Find where the given text appears and provide that cell's center as (X, Y) coordinate. 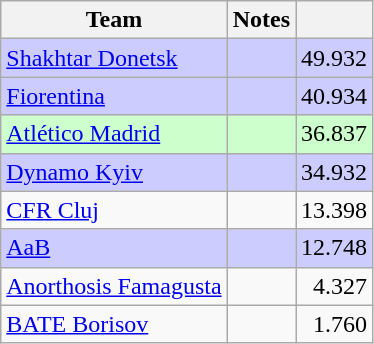
Anorthosis Famagusta (114, 286)
CFR Cluj (114, 210)
36.837 (334, 134)
Team (114, 20)
Fiorentina (114, 96)
40.934 (334, 96)
AaB (114, 248)
Atlético Madrid (114, 134)
49.932 (334, 58)
Shakhtar Donetsk (114, 58)
1.760 (334, 324)
12.748 (334, 248)
34.932 (334, 172)
4.327 (334, 286)
Notes (261, 20)
Dynamo Kyiv (114, 172)
13.398 (334, 210)
BATE Borisov (114, 324)
